Scan for the cell matching the given text and deliver its [x, y] coordinate at center. 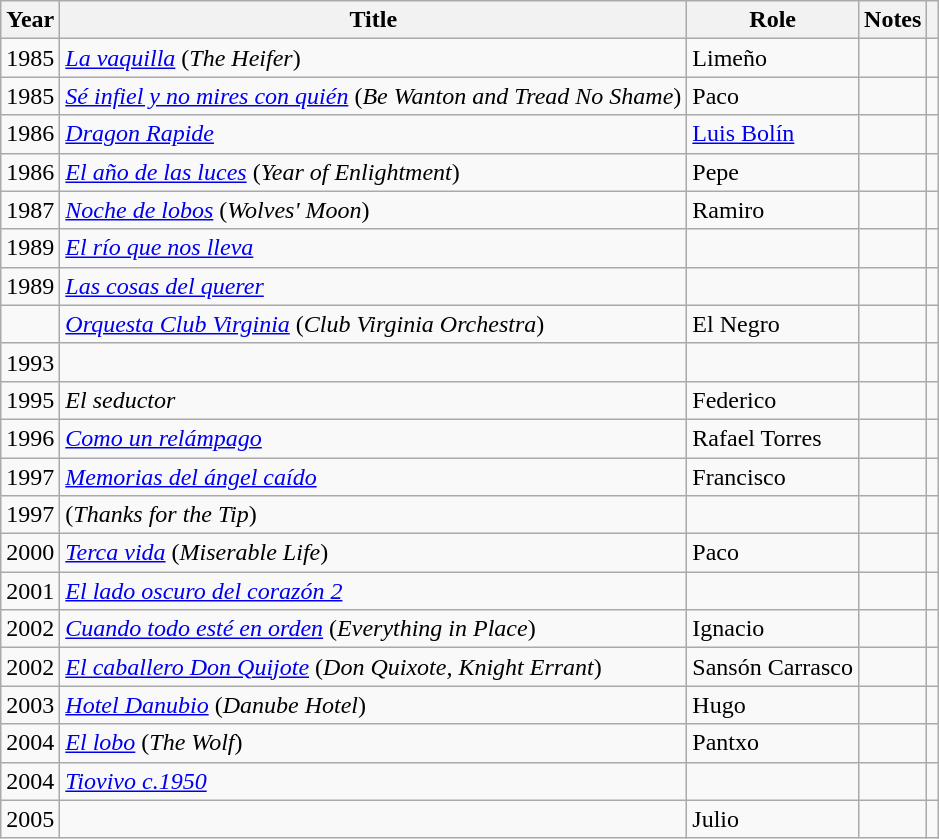
1987 [30, 210]
El año de las luces (Year of Enlightment) [374, 172]
Notes [893, 20]
El río que nos lleva [374, 248]
1993 [30, 362]
El caballero Don Quijote (Don Quixote, Knight Errant) [374, 667]
2005 [30, 819]
Terca vida (Miserable Life) [374, 553]
Dragon Rapide [374, 134]
2001 [30, 591]
Como un relámpago [374, 438]
1995 [30, 400]
Title [374, 20]
El seductor [374, 400]
Hotel Danubio (Danube Hotel) [374, 705]
Noche de lobos (Wolves' Moon) [374, 210]
Las cosas del querer [374, 286]
Sé infiel y no mires con quién (Be Wanton and Tread No Shame) [374, 96]
Role [773, 20]
Ignacio [773, 629]
Federico [773, 400]
El lobo (The Wolf) [374, 743]
(Thanks for the Tip) [374, 515]
Orquesta Club Virginia (Club Virginia Orchestra) [374, 324]
Luis Bolín [773, 134]
2000 [30, 553]
El Negro [773, 324]
Hugo [773, 705]
Cuando todo esté en orden (Everything in Place) [374, 629]
Ramiro [773, 210]
Tiovivo c.1950 [374, 781]
Francisco [773, 477]
1996 [30, 438]
2003 [30, 705]
Rafael Torres [773, 438]
Pepe [773, 172]
El lado oscuro del corazón 2 [374, 591]
Year [30, 20]
Limeño [773, 58]
Pantxo [773, 743]
Memorias del ángel caído [374, 477]
La vaquilla (The Heifer) [374, 58]
Julio [773, 819]
Sansón Carrasco [773, 667]
